Return (X, Y) of the center of cell containing provided text 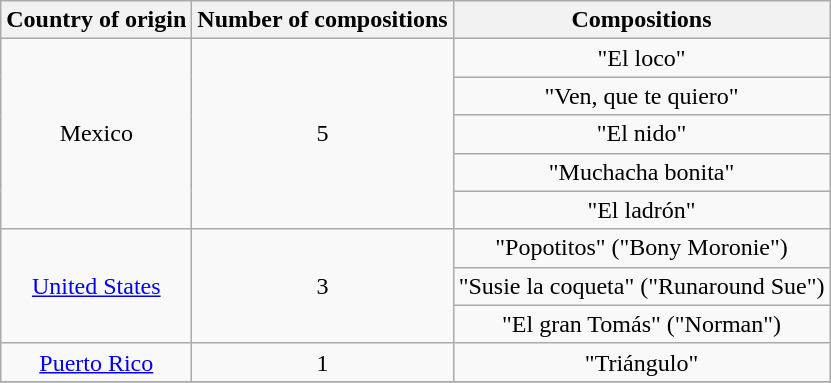
5 (322, 134)
"El loco" (642, 58)
"Susie la coqueta" ("Runaround Sue") (642, 286)
Puerto Rico (96, 362)
"Muchacha bonita" (642, 172)
"Ven, que te quiero" (642, 96)
1 (322, 362)
Compositions (642, 20)
Mexico (96, 134)
"El ladrón" (642, 210)
Number of compositions (322, 20)
"Popotitos" ("Bony Moronie") (642, 248)
"Triángulo" (642, 362)
"El gran Tomás" ("Norman") (642, 324)
United States (96, 286)
Country of origin (96, 20)
3 (322, 286)
"El nido" (642, 134)
